Extract the (X, Y) coordinate from the center of the cell holding the provided text.  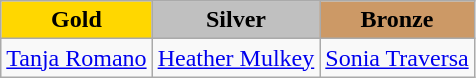
Bronze (397, 20)
Silver (236, 20)
Gold (76, 20)
Tanja Romano (76, 58)
Heather Mulkey (236, 58)
Sonia Traversa (397, 58)
